For the text-containing cell, return its midpoint in (X, Y) coordinate format. 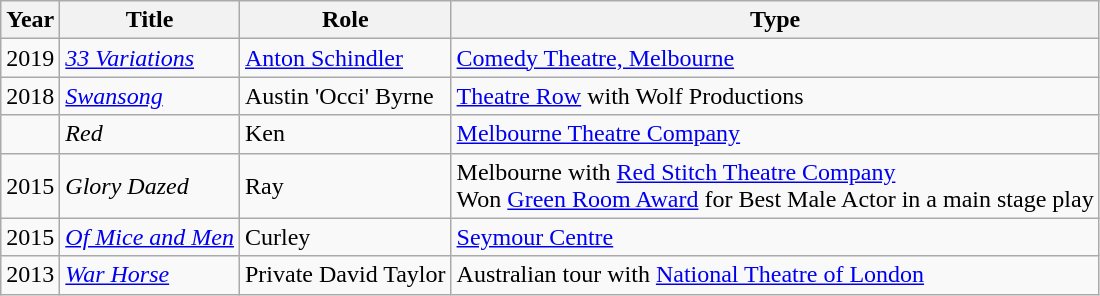
Private David Taylor (345, 275)
Ken (345, 134)
2019 (30, 58)
Comedy Theatre, Melbourne (775, 58)
Swansong (150, 96)
Theatre Row with Wolf Productions (775, 96)
Red (150, 134)
Of Mice and Men (150, 237)
Glory Dazed (150, 186)
Austin 'Occi' Byrne (345, 96)
Curley (345, 237)
2013 (30, 275)
Title (150, 20)
Role (345, 20)
Ray (345, 186)
Anton Schindler (345, 58)
33 Variations (150, 58)
Type (775, 20)
Australian tour with National Theatre of London (775, 275)
2018 (30, 96)
Melbourne with Red Stitch Theatre CompanyWon Green Room Award for Best Male Actor in a main stage play (775, 186)
Melbourne Theatre Company (775, 134)
War Horse (150, 275)
Year (30, 20)
Seymour Centre (775, 237)
